Return [x, y] of the center of cell containing provided text 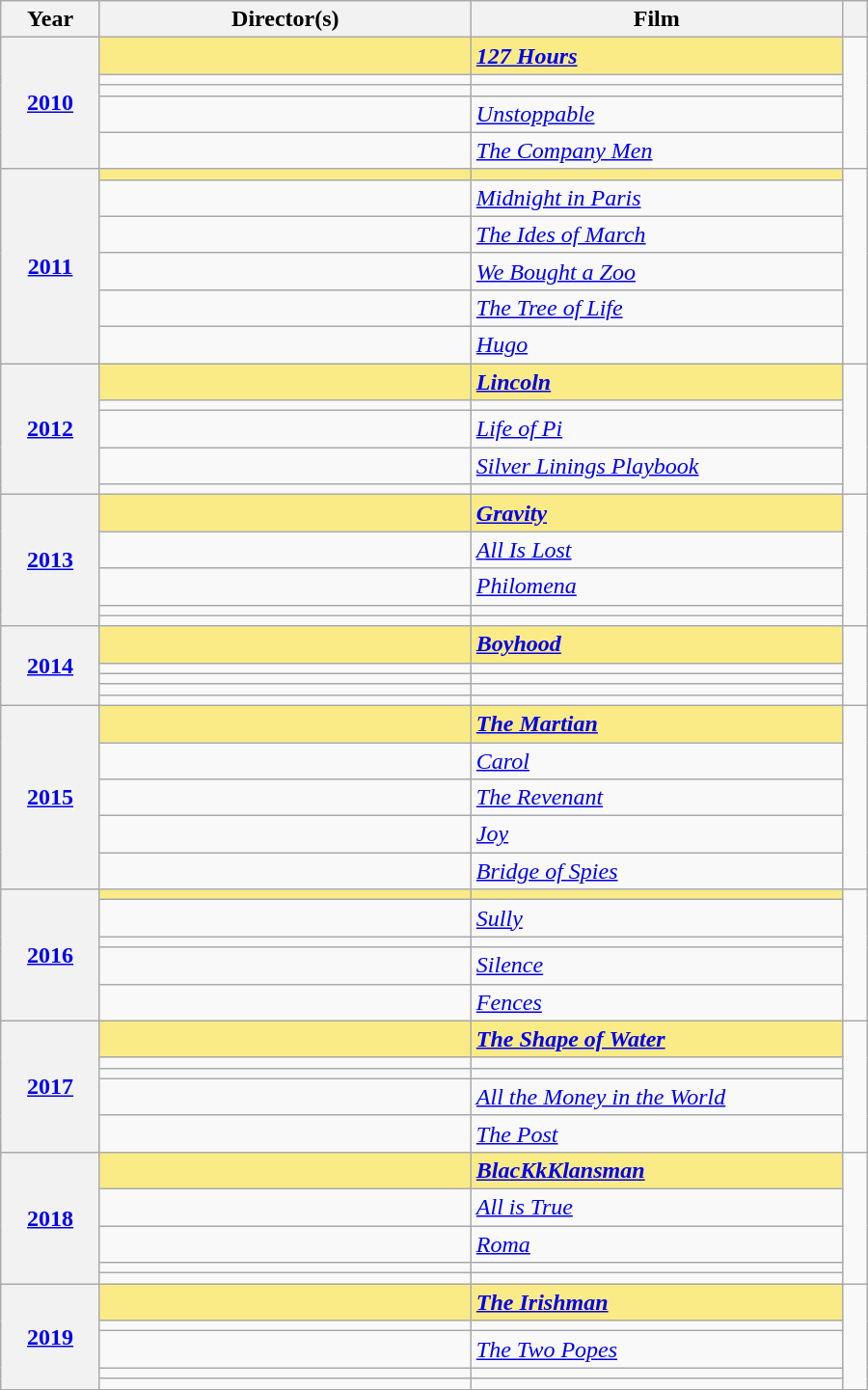
Gravity [656, 513]
Midnight in Paris [656, 198]
The Irishman [656, 1302]
All Is Lost [656, 550]
Silver Linings Playbook [656, 466]
All is True [656, 1207]
Fences [656, 1002]
Boyhood [656, 644]
BlacKkKlansman [656, 1170]
Film [656, 19]
2019 [50, 1337]
The Company Men [656, 150]
The Ides of March [656, 234]
The Tree of Life [656, 308]
The Revenant [656, 798]
Unstoppable [656, 114]
2018 [50, 1217]
Philomena [656, 586]
2013 [50, 560]
2016 [50, 955]
We Bought a Zoo [656, 271]
127 Hours [656, 56]
Bridge of Spies [656, 871]
Sully [656, 918]
2012 [50, 428]
Life of Pi [656, 429]
Silence [656, 966]
Carol [656, 761]
The Post [656, 1133]
Director(s) [285, 19]
The Martian [656, 723]
Joy [656, 834]
Hugo [656, 344]
Roma [656, 1243]
2017 [50, 1086]
Lincoln [656, 381]
2015 [50, 797]
2011 [50, 266]
The Two Popes [656, 1349]
Year [50, 19]
All the Money in the World [656, 1097]
The Shape of Water [656, 1039]
2010 [50, 103]
2014 [50, 666]
